From the cell containing the given text, extract its center point as [x, y] coordinate. 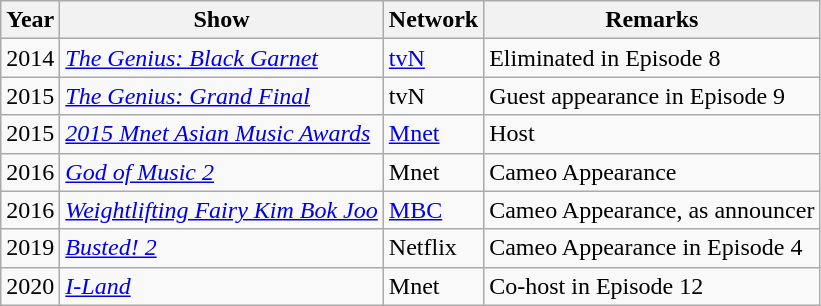
The Genius: Black Garnet [222, 58]
2019 [30, 248]
God of Music 2 [222, 172]
Busted! 2 [222, 248]
Show [222, 20]
Co-host in Episode 12 [652, 286]
2020 [30, 286]
Cameo Appearance [652, 172]
The Genius: Grand Final [222, 96]
Remarks [652, 20]
I-Land [222, 286]
MBC [433, 210]
Weightlifting Fairy Kim Bok Joo [222, 210]
Netflix [433, 248]
Year [30, 20]
Guest appearance in Episode 9 [652, 96]
2014 [30, 58]
2015 Mnet Asian Music Awards [222, 134]
Cameo Appearance in Episode 4 [652, 248]
Cameo Appearance, as announcer [652, 210]
Network [433, 20]
Eliminated in Episode 8 [652, 58]
Host [652, 134]
